From the cell containing the given text, extract its center point as (X, Y) coordinate. 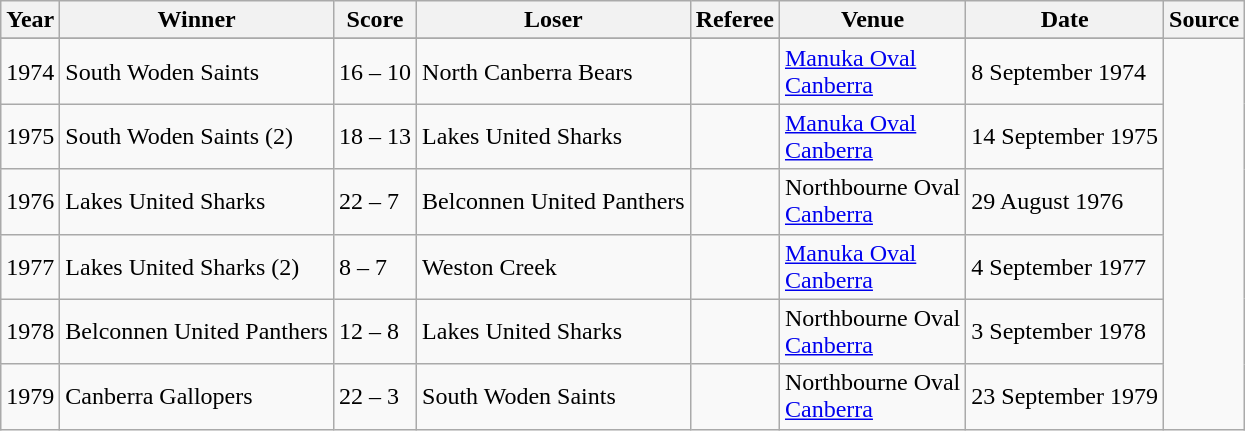
14 September 1975 (1065, 136)
Score (374, 20)
1974 (30, 72)
Weston Creek (554, 266)
1976 (30, 202)
12 – 8 (374, 332)
Source (1204, 20)
Date (1065, 20)
Winner (197, 20)
Canberra Gallopers (197, 396)
18 – 13 (374, 136)
Loser (554, 20)
1979 (30, 396)
23 September 1979 (1065, 396)
1975 (30, 136)
Year (30, 20)
1977 (30, 266)
8 – 7 (374, 266)
29 August 1976 (1065, 202)
Lakes United Sharks (2) (197, 266)
Referee (734, 20)
22 – 7 (374, 202)
8 September 1974 (1065, 72)
3 September 1978 (1065, 332)
22 – 3 (374, 396)
4 September 1977 (1065, 266)
South Woden Saints (2) (197, 136)
16 – 10 (374, 72)
Venue (872, 20)
1978 (30, 332)
North Canberra Bears (554, 72)
